For the text-containing cell, return its midpoint in (X, Y) coordinate format. 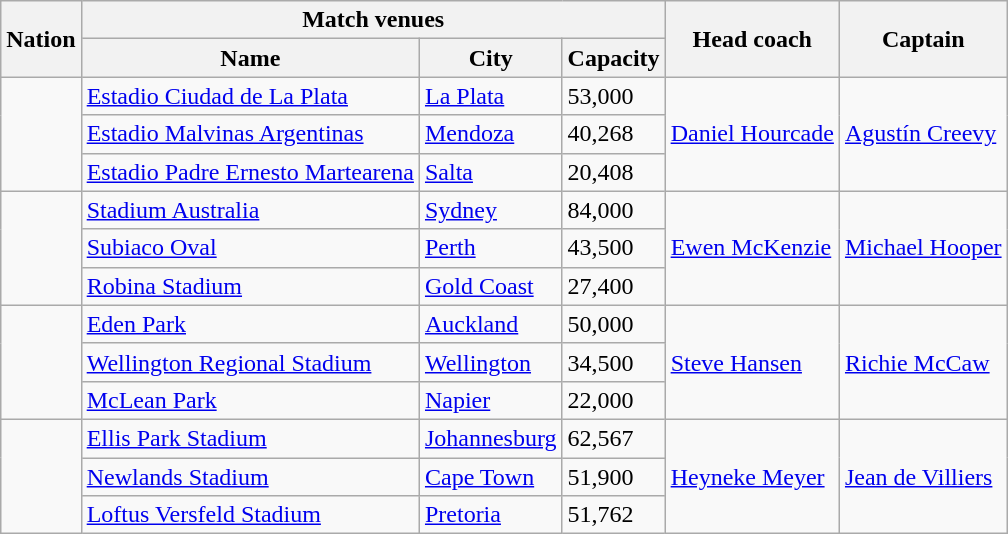
Captain (923, 39)
Cape Town (490, 477)
Nation (41, 39)
Johannesburg (490, 438)
Ellis Park Stadium (250, 438)
Pretoria (490, 515)
Perth (490, 248)
84,000 (614, 210)
Eden Park (250, 324)
20,408 (614, 172)
Heyneke Meyer (752, 476)
Mendoza (490, 134)
Salta (490, 172)
22,000 (614, 400)
51,762 (614, 515)
Auckland (490, 324)
Napier (490, 400)
Wellington (490, 362)
43,500 (614, 248)
53,000 (614, 96)
Ewen McKenzie (752, 248)
34,500 (614, 362)
Michael Hooper (923, 248)
Newlands Stadium (250, 477)
Estadio Ciudad de La Plata (250, 96)
Estadio Malvinas Argentinas (250, 134)
62,567 (614, 438)
Steve Hansen (752, 362)
Capacity (614, 58)
Gold Coast (490, 286)
Stadium Australia (250, 210)
Loftus Versfeld Stadium (250, 515)
50,000 (614, 324)
27,400 (614, 286)
Daniel Hourcade (752, 134)
Jean de Villiers (923, 476)
Richie McCaw (923, 362)
Match venues (373, 20)
McLean Park (250, 400)
Robina Stadium (250, 286)
51,900 (614, 477)
Sydney (490, 210)
Wellington Regional Stadium (250, 362)
City (490, 58)
Name (250, 58)
Head coach (752, 39)
La Plata (490, 96)
Agustín Creevy (923, 134)
Subiaco Oval (250, 248)
40,268 (614, 134)
Estadio Padre Ernesto Martearena (250, 172)
